Detect which cell encompasses the target text, then output its (x, y) center coordinate. 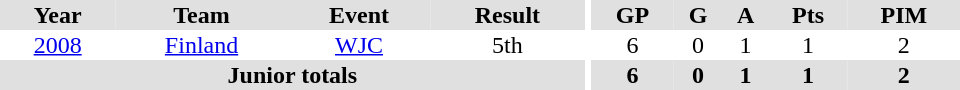
Junior totals (292, 75)
Team (202, 15)
G (698, 15)
Result (507, 15)
Pts (808, 15)
WJC (359, 45)
Finland (202, 45)
5th (507, 45)
2008 (58, 45)
Year (58, 15)
Event (359, 15)
A (746, 15)
GP (632, 15)
PIM (904, 15)
